For the text-containing cell, return its midpoint in [X, Y] coordinate format. 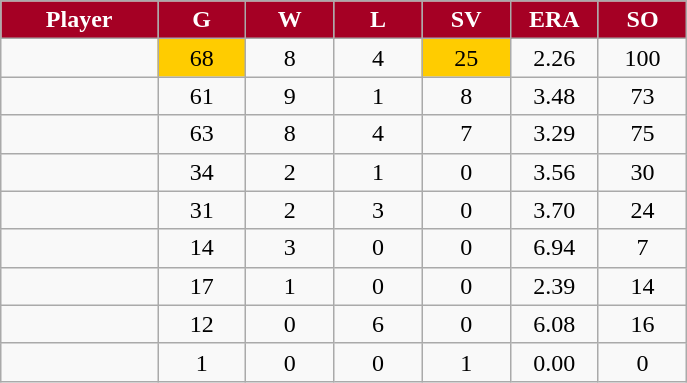
0.00 [554, 362]
SO [642, 20]
17 [202, 286]
31 [202, 210]
6 [378, 324]
100 [642, 58]
75 [642, 134]
68 [202, 58]
6.08 [554, 324]
12 [202, 324]
34 [202, 172]
L [378, 20]
6.94 [554, 248]
3.48 [554, 96]
61 [202, 96]
Player [80, 20]
24 [642, 210]
63 [202, 134]
9 [290, 96]
25 [466, 58]
3.70 [554, 210]
W [290, 20]
3.29 [554, 134]
16 [642, 324]
G [202, 20]
30 [642, 172]
ERA [554, 20]
73 [642, 96]
3.56 [554, 172]
2.26 [554, 58]
SV [466, 20]
2.39 [554, 286]
